Output the [x, y] coordinate of the center of the cell containing the given text.  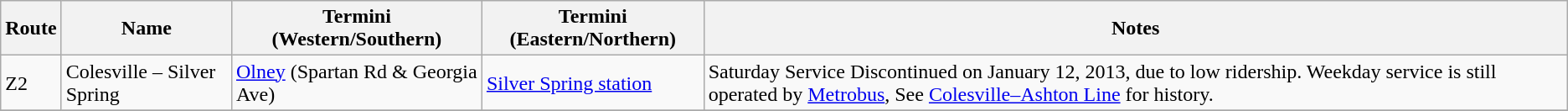
Name [146, 29]
Z2 [31, 82]
Silver Spring station [593, 82]
Olney (Spartan Rd & Georgia Ave) [357, 82]
Termini (Western/Southern) [357, 29]
Colesville – Silver Spring [146, 82]
Route [31, 29]
Notes [1136, 29]
Termini (Eastern/Northern) [593, 29]
